Detect which cell encompasses the target text, then output its [X, Y] center coordinate. 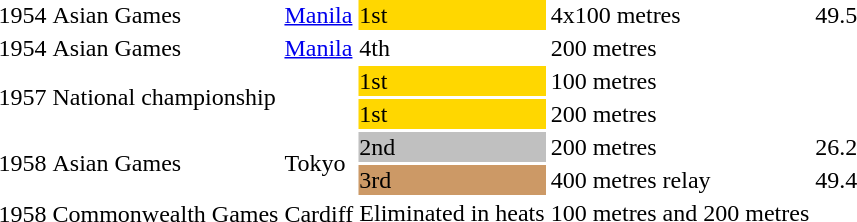
400 metres relay [680, 180]
Tokyo [319, 164]
3rd [452, 180]
4th [452, 48]
National championship [166, 98]
100 metres [680, 81]
4x100 metres [680, 15]
2nd [452, 147]
